Determine the [x, y] coordinate at the center of the cell enclosing the given text.  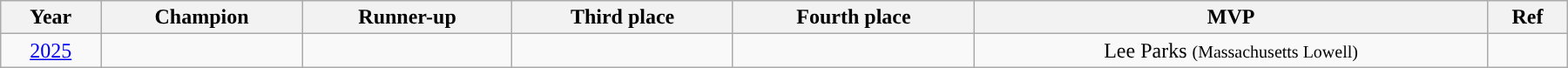
Fourth place [854, 17]
Third place [623, 17]
Year [51, 17]
2025 [51, 51]
MVP [1230, 17]
Ref [1528, 17]
Lee Parks (Massachusetts Lowell) [1230, 51]
Runner-up [407, 17]
Champion [202, 17]
